From the cell containing the given text, extract its center point as [X, Y] coordinate. 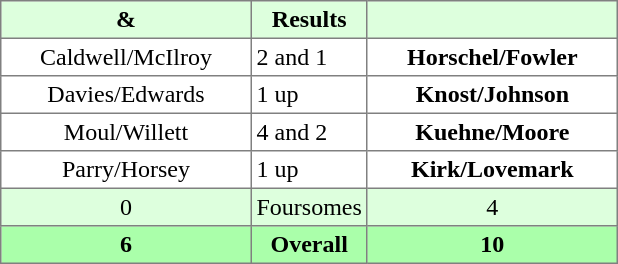
4 and 2 [309, 132]
Parry/Horsey [126, 170]
4 [492, 207]
Caldwell/McIlroy [126, 57]
6 [126, 245]
Kirk/Lovemark [492, 170]
10 [492, 245]
0 [126, 207]
Foursomes [309, 207]
Knost/Johnson [492, 95]
2 and 1 [309, 57]
Overall [309, 245]
& [126, 20]
Moul/Willett [126, 132]
Kuehne/Moore [492, 132]
Results [309, 20]
Davies/Edwards [126, 95]
Horschel/Fowler [492, 57]
